Find where the given text appears and provide that cell's center as (x, y) coordinate. 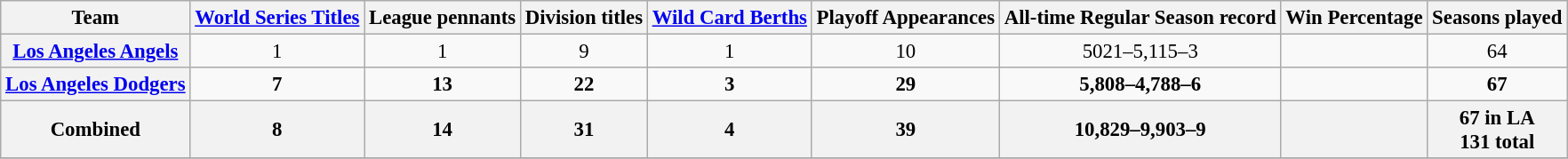
13 (443, 84)
Combined (96, 130)
5,808–4,788–6 (1140, 84)
31 (583, 130)
14 (443, 130)
World Series Titles (277, 18)
All-time Regular Season record (1140, 18)
10 (905, 52)
Playoff Appearances (905, 18)
3 (729, 84)
7 (277, 84)
29 (905, 84)
22 (583, 84)
39 (905, 130)
Win Percentage (1355, 18)
5021–5,115–3 (1140, 52)
Wild Card Berths (729, 18)
Los Angeles Angels (96, 52)
4 (729, 130)
8 (277, 130)
9 (583, 52)
10,829–9,903–9 (1140, 130)
Seasons played (1497, 18)
Team (96, 18)
Los Angeles Dodgers (96, 84)
67 in LA131 total (1497, 130)
67 (1497, 84)
League pennants (443, 18)
Division titles (583, 18)
64 (1497, 52)
